Detect which cell encompasses the target text, then output its [x, y] center coordinate. 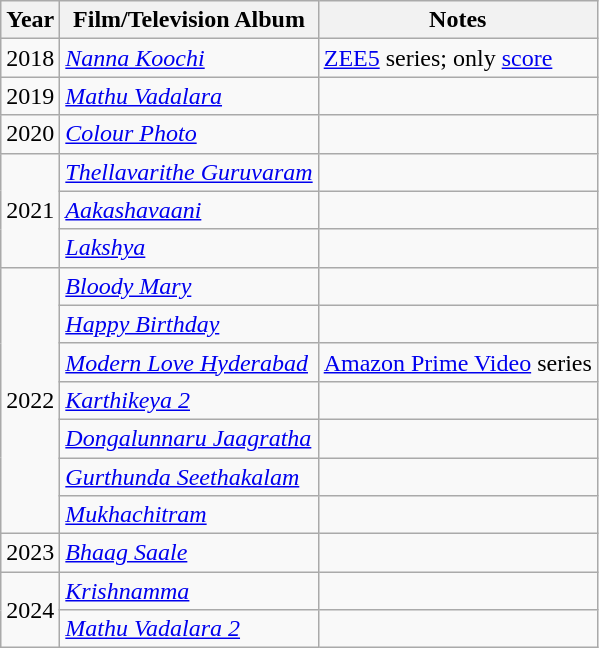
2019 [30, 96]
2023 [30, 553]
Modern Love Hyderabad [189, 362]
Karthikeya 2 [189, 400]
Aakashavaani [189, 210]
Colour Photo [189, 134]
Mathu Vadalara 2 [189, 629]
Happy Birthday [189, 324]
Krishnamma [189, 591]
2022 [30, 400]
Amazon Prime Video series [458, 362]
Year [30, 20]
Dongalunnaru Jaagratha [189, 438]
Bhaag Saale [189, 553]
2021 [30, 210]
2024 [30, 610]
2020 [30, 134]
Thellavarithe Guruvaram [189, 172]
Notes [458, 20]
Nanna Koochi [189, 58]
ZEE5 series; only score [458, 58]
Lakshya [189, 248]
Mukhachitram [189, 515]
Bloody Mary [189, 286]
2018 [30, 58]
Mathu Vadalara [189, 96]
Gurthunda Seethakalam [189, 477]
Film/Television Album [189, 20]
